For the text-containing cell, return its midpoint in [x, y] coordinate format. 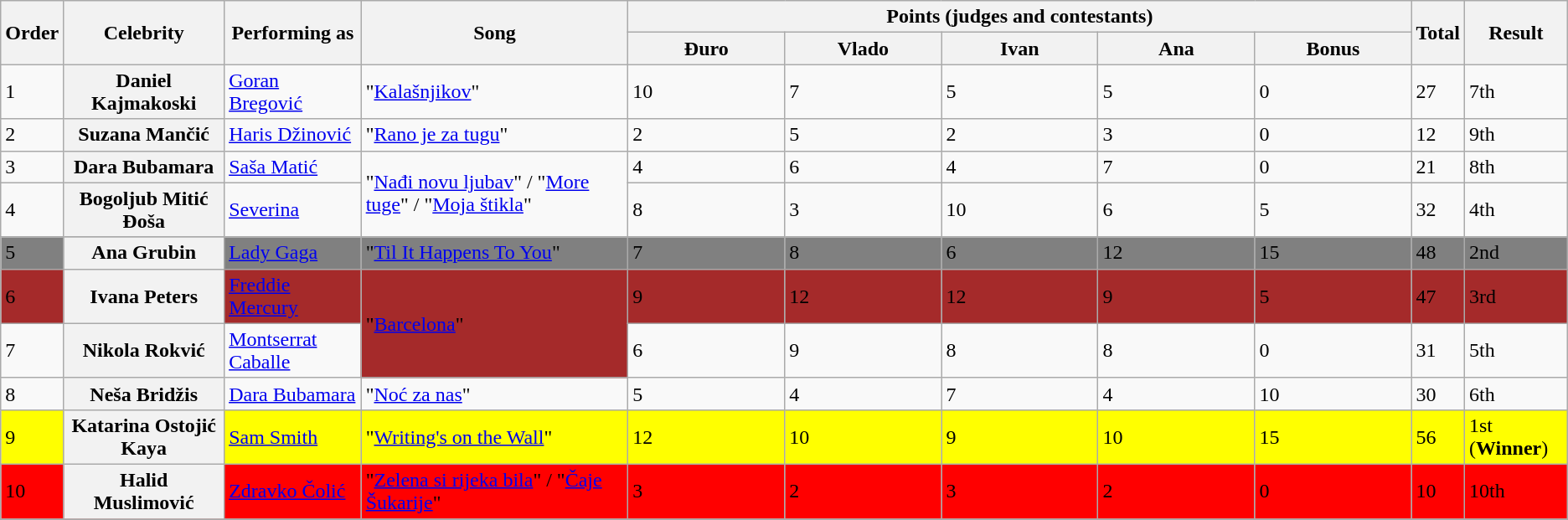
"Writing's on the Wall" [494, 437]
Ivana Peters [144, 296]
31 [1438, 350]
"Nađi novu ljubav" / "More tuge" / "Moja štikla" [494, 194]
Daniel Kajmakoski [144, 92]
"Noć za nas" [494, 394]
Ivan [1020, 49]
Đuro [707, 49]
48 [1438, 253]
"Til It Happens To You" [494, 253]
Performing as [293, 33]
56 [1438, 437]
32 [1438, 209]
Haris Džinović [293, 135]
10th [1516, 491]
Katarina Ostojić Kaya [144, 437]
Halid Muslimović [144, 491]
Freddie Mercury [293, 296]
"Barcelona" [494, 323]
4th [1516, 209]
Nikola Rokvić [144, 350]
Suzana Mančić [144, 135]
47 [1438, 296]
Saša Matić [293, 167]
Severina [293, 209]
Lady Gaga [293, 253]
Ana [1176, 49]
Neša Bridžis [144, 394]
"Kalašnjikov" [494, 92]
5th [1516, 350]
3rd [1516, 296]
27 [1438, 92]
"Rano je za tugu" [494, 135]
"Zelena si rijeka bila" / "Čaje Šukarije" [494, 491]
Order [32, 33]
Bogoljub Mitić Đoša [144, 209]
Sam Smith [293, 437]
Ana Grubin [144, 253]
21 [1438, 167]
Montserrat Caballe [293, 350]
8th [1516, 167]
Zdravko Čolić [293, 491]
1 [32, 92]
Song [494, 33]
7th [1516, 92]
Celebrity [144, 33]
6th [1516, 394]
Vlado [863, 49]
1st (Winner) [1516, 437]
2nd [1516, 253]
Points (judges and contestants) [1020, 17]
Bonus [1333, 49]
9th [1516, 135]
Result [1516, 33]
30 [1438, 394]
Goran Bregović [293, 92]
Total [1438, 33]
